Extract the (X, Y) coordinate from the center of the cell holding the provided text.  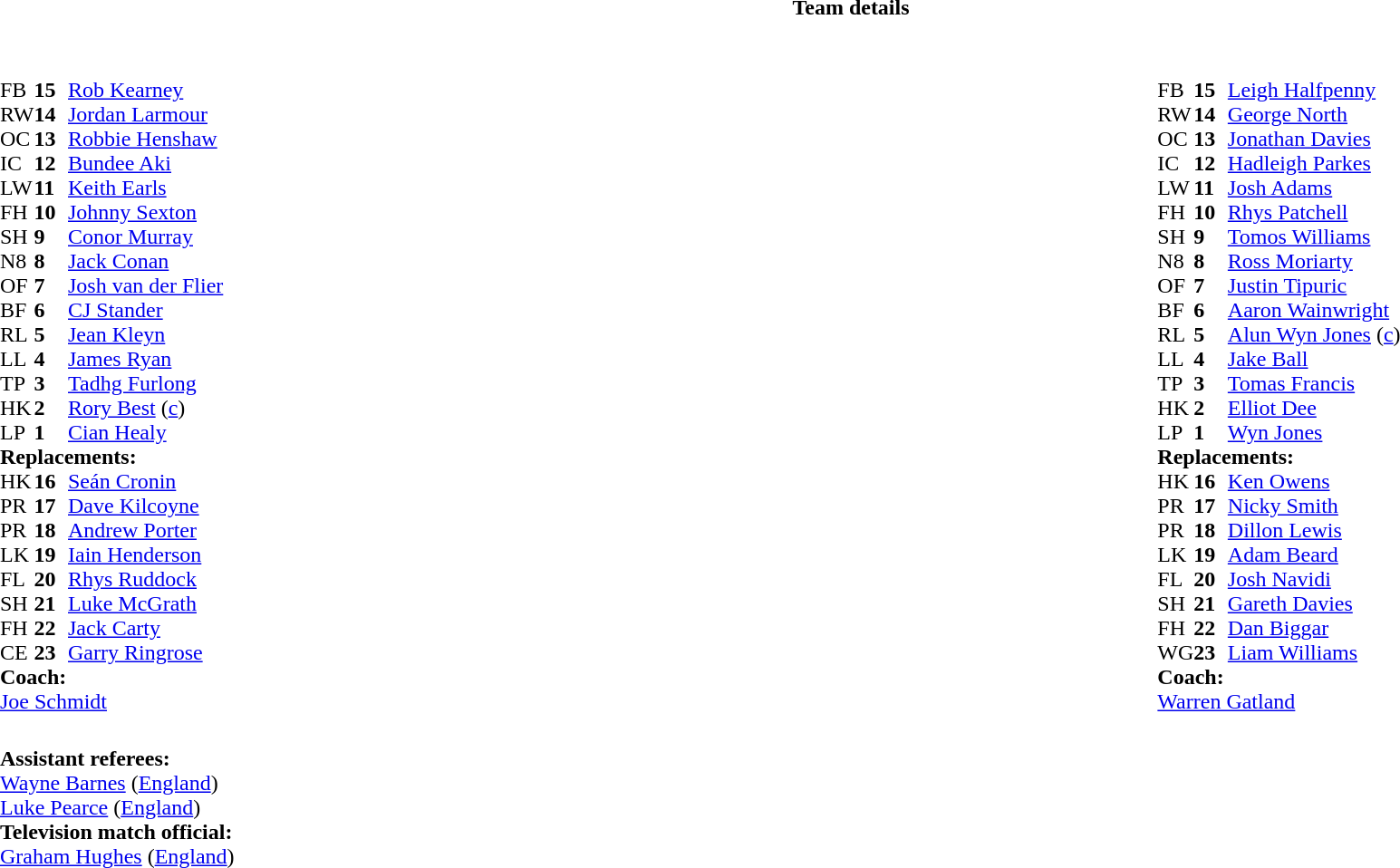
Warren Gatland (1279, 701)
Dave Kilcoyne (145, 506)
Johnny Sexton (145, 212)
Andrew Porter (145, 531)
Tadhg Furlong (145, 384)
Rory Best (c) (145, 408)
Rob Kearney (145, 91)
WG (1175, 652)
Joe Schmidt (111, 701)
Iain Henderson (145, 555)
Robbie Henshaw (145, 140)
Luke McGrath (145, 603)
Jean Kleyn (145, 335)
Conor Murray (145, 237)
Bundee Aki (145, 163)
Garry Ringrose (145, 652)
Josh van der Flier (145, 286)
Keith Earls (145, 188)
Cian Healy (145, 433)
Jordan Larmour (145, 114)
CE (17, 652)
CJ Stander (145, 310)
Jack Carty (145, 629)
Seán Cronin (145, 482)
Jack Conan (145, 261)
James Ryan (145, 359)
Rhys Ruddock (145, 580)
